Extract the (X, Y) coordinate from the center of the cell holding the provided text.  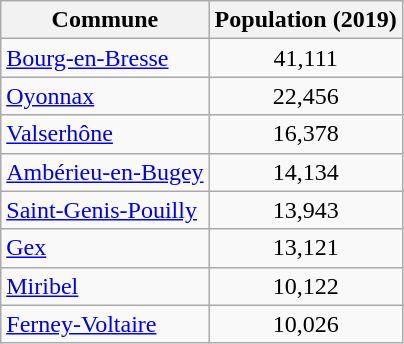
Commune (105, 20)
16,378 (306, 134)
Population (2019) (306, 20)
Saint-Genis-Pouilly (105, 210)
Ferney-Voltaire (105, 324)
Valserhône (105, 134)
22,456 (306, 96)
41,111 (306, 58)
Oyonnax (105, 96)
10,122 (306, 286)
13,943 (306, 210)
Miribel (105, 286)
Ambérieu-en-Bugey (105, 172)
Gex (105, 248)
14,134 (306, 172)
Bourg-en-Bresse (105, 58)
10,026 (306, 324)
13,121 (306, 248)
